Locate the cell with the specified text and output its [X, Y] center coordinate. 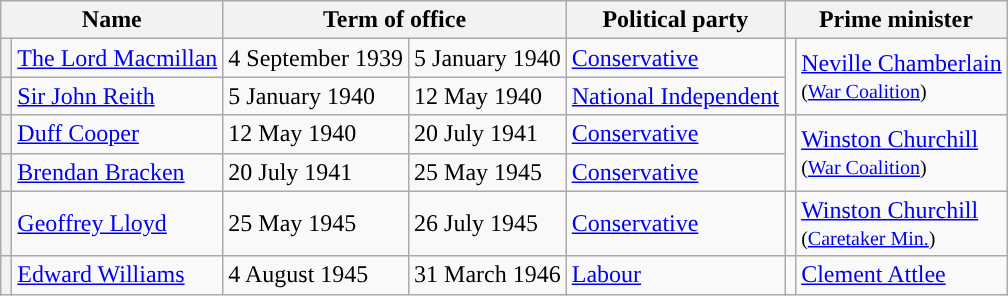
4 August 1945 [316, 275]
4 September 1939 [316, 58]
Term of office [394, 20]
Political party [675, 20]
31 March 1946 [488, 275]
Prime minister [896, 20]
Labour [675, 275]
Winston Churchill(Caretaker Min.) [902, 224]
Duff Cooper [118, 134]
The Lord Macmillan [118, 58]
Sir John Reith [118, 96]
Name [112, 20]
Neville Chamberlain(War Coalition) [902, 77]
Edward Williams [118, 275]
Winston Churchill(War Coalition) [902, 153]
Clement Attlee [902, 275]
26 July 1945 [488, 224]
Geoffrey Lloyd [118, 224]
National Independent [675, 96]
Brendan Bracken [118, 172]
